Output the [X, Y] coordinate of the center of the cell containing the given text.  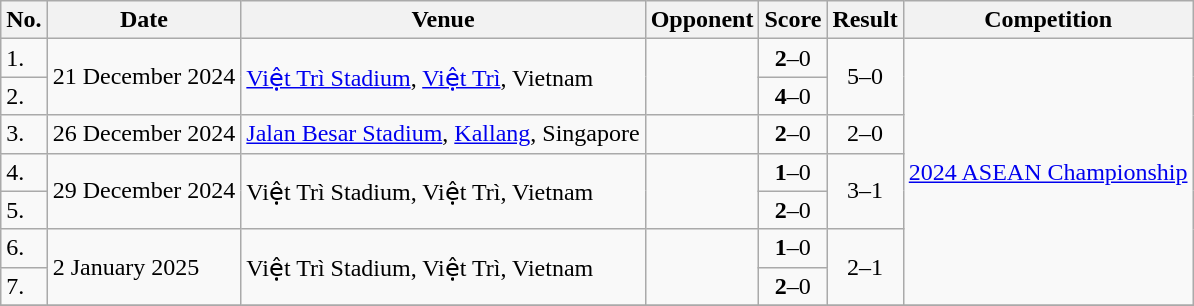
21 December 2024 [144, 77]
1. [24, 58]
26 December 2024 [144, 134]
2024 ASEAN Championship [1048, 172]
7. [24, 286]
No. [24, 20]
Result [865, 20]
Jalan Besar Stadium, Kallang, Singapore [443, 134]
2. [24, 96]
4–0 [793, 96]
6. [24, 248]
Date [144, 20]
3–1 [865, 191]
Opponent [702, 20]
Competition [1048, 20]
5–0 [865, 77]
2 January 2025 [144, 267]
29 December 2024 [144, 191]
4. [24, 172]
5. [24, 210]
2–1 [865, 267]
Venue [443, 20]
3. [24, 134]
Score [793, 20]
